Pinpoint the cell where the given text exists, returning its [X, Y] midpoint coordinate. 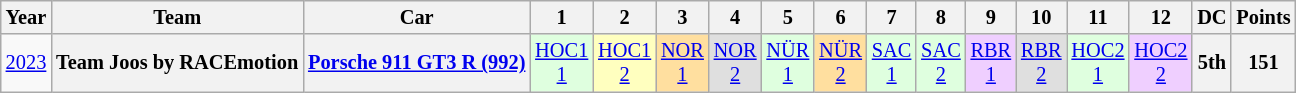
Porsche 911 GT3 R (992) [416, 63]
Points [1263, 17]
8 [940, 17]
NÜR2 [840, 63]
10 [1041, 17]
NOR2 [736, 63]
11 [1098, 17]
2 [624, 17]
6 [840, 17]
151 [1263, 63]
SAC2 [940, 63]
7 [892, 17]
9 [991, 17]
3 [682, 17]
RBR1 [991, 63]
Car [416, 17]
NOR1 [682, 63]
4 [736, 17]
5 [788, 17]
NÜR1 [788, 63]
RBR2 [1041, 63]
HOC11 [562, 63]
SAC1 [892, 63]
Year [26, 17]
12 [1160, 17]
HOC12 [624, 63]
Team [177, 17]
5th [1212, 63]
Team Joos by RACEmotion [177, 63]
2023 [26, 63]
DC [1212, 17]
1 [562, 17]
HOC22 [1160, 63]
HOC21 [1098, 63]
